Locate the cell with the specified text and output its [X, Y] center coordinate. 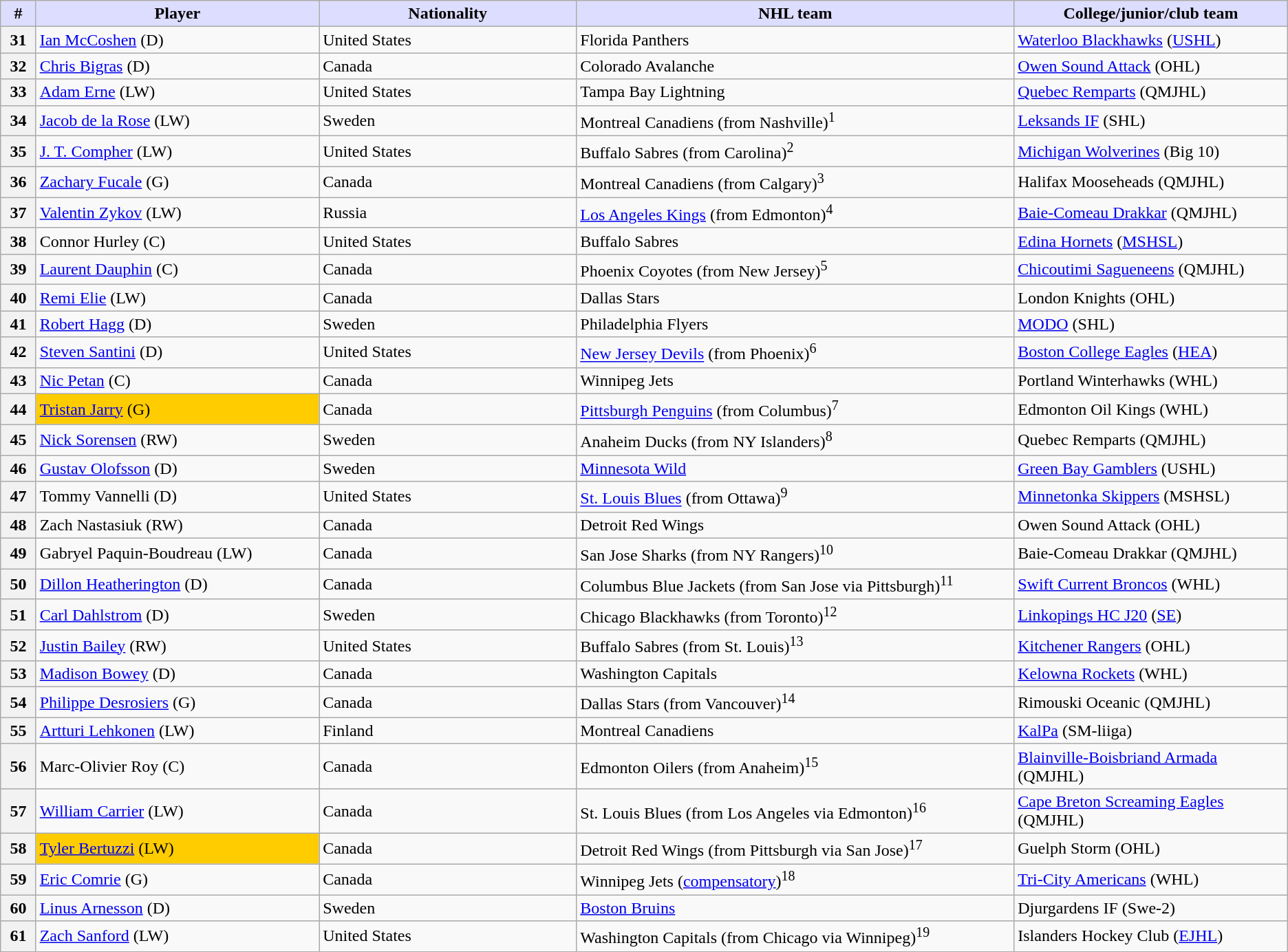
Robert Hagg (D) [178, 324]
Pittsburgh Penguins (from Columbus)7 [795, 410]
Gabryel Paquin-Boudreau (LW) [178, 553]
Gustav Olofsson (D) [178, 468]
J. T. Compher (LW) [178, 151]
Green Bay Gamblers (USHL) [1151, 468]
Leksands IF (SHL) [1151, 121]
Washington Capitals [795, 674]
48 [18, 525]
Blainville-Boisbriand Armada (QMJHL) [1151, 766]
Nick Sorensen (RW) [178, 440]
38 [18, 241]
Valentin Zykov (LW) [178, 213]
47 [18, 497]
Djurgardens IF (Swe-2) [1151, 907]
Buffalo Sabres (from St. Louis)13 [795, 645]
Dallas Stars [795, 298]
Cape Breton Screaming Eagles (QMJHL) [1151, 810]
Chicoutimi Sagueneens (QMJHL) [1151, 270]
Artturi Lehkonen (LW) [178, 731]
Buffalo Sabres [795, 241]
51 [18, 615]
Dallas Stars (from Vancouver)14 [795, 703]
San Jose Sharks (from NY Rangers)10 [795, 553]
34 [18, 121]
Nationality [448, 14]
31 [18, 40]
Finland [448, 731]
35 [18, 151]
Michigan Wolverines (Big 10) [1151, 151]
Tri-City Americans (WHL) [1151, 879]
Zach Sanford (LW) [178, 937]
Adam Erne (LW) [178, 92]
New Jersey Devils (from Phoenix)6 [795, 352]
Columbus Blue Jackets (from San Jose via Pittsburgh)11 [795, 585]
Minnesota Wild [795, 468]
William Carrier (LW) [178, 810]
46 [18, 468]
Marc-Olivier Roy (C) [178, 766]
Madison Bowey (D) [178, 674]
45 [18, 440]
Boston College Eagles (HEA) [1151, 352]
Edmonton Oilers (from Anaheim)15 [795, 766]
Carl Dahlstrom (D) [178, 615]
Laurent Dauphin (C) [178, 270]
54 [18, 703]
Remi Elie (LW) [178, 298]
Boston Bruins [795, 907]
Chris Bigras (D) [178, 66]
Linkopings HC J20 (SE) [1151, 615]
Phoenix Coyotes (from New Jersey)5 [795, 270]
Halifax Mooseheads (QMJHL) [1151, 182]
Islanders Hockey Club (EJHL) [1151, 937]
Kitchener Rangers (OHL) [1151, 645]
41 [18, 324]
Nic Petan (C) [178, 381]
56 [18, 766]
Tampa Bay Lightning [795, 92]
Winnipeg Jets (compensatory)18 [795, 879]
40 [18, 298]
Washington Capitals (from Chicago via Winnipeg)19 [795, 937]
60 [18, 907]
Philadelphia Flyers [795, 324]
MODO (SHL) [1151, 324]
Waterloo Blackhawks (USHL) [1151, 40]
St. Louis Blues (from Ottawa)9 [795, 497]
61 [18, 937]
Tommy Vannelli (D) [178, 497]
College/junior/club team [1151, 14]
Chicago Blackhawks (from Toronto)12 [795, 615]
Tristan Jarry (G) [178, 410]
Linus Arnesson (D) [178, 907]
49 [18, 553]
Colorado Avalanche [795, 66]
Zach Nastasiuk (RW) [178, 525]
Detroit Red Wings [795, 525]
Montreal Canadiens [795, 731]
Eric Comrie (G) [178, 879]
St. Louis Blues (from Los Angeles via Edmonton)16 [795, 810]
37 [18, 213]
Dillon Heatherington (D) [178, 585]
Edmonton Oil Kings (WHL) [1151, 410]
Steven Santini (D) [178, 352]
Edina Hornets (MSHSL) [1151, 241]
44 [18, 410]
NHL team [795, 14]
Russia [448, 213]
Ian McCoshen (D) [178, 40]
Minnetonka Skippers (MSHSL) [1151, 497]
58 [18, 849]
London Knights (OHL) [1151, 298]
52 [18, 645]
36 [18, 182]
Los Angeles Kings (from Edmonton)4 [795, 213]
Tyler Bertuzzi (LW) [178, 849]
Connor Hurley (C) [178, 241]
59 [18, 879]
Montreal Canadiens (from Nashville)1 [795, 121]
Rimouski Oceanic (QMJHL) [1151, 703]
55 [18, 731]
Swift Current Broncos (WHL) [1151, 585]
Anaheim Ducks (from NY Islanders)8 [795, 440]
Kelowna Rockets (WHL) [1151, 674]
Player [178, 14]
33 [18, 92]
57 [18, 810]
Detroit Red Wings (from Pittsburgh via San Jose)17 [795, 849]
Montreal Canadiens (from Calgary)3 [795, 182]
Justin Bailey (RW) [178, 645]
42 [18, 352]
32 [18, 66]
53 [18, 674]
# [18, 14]
50 [18, 585]
Florida Panthers [795, 40]
39 [18, 270]
KalPa (SM-liiga) [1151, 731]
Portland Winterhawks (WHL) [1151, 381]
Philippe Desrosiers (G) [178, 703]
Guelph Storm (OHL) [1151, 849]
Jacob de la Rose (LW) [178, 121]
Winnipeg Jets [795, 381]
Buffalo Sabres (from Carolina)2 [795, 151]
Zachary Fucale (G) [178, 182]
43 [18, 381]
